Detect which cell encompasses the target text, then output its (x, y) center coordinate. 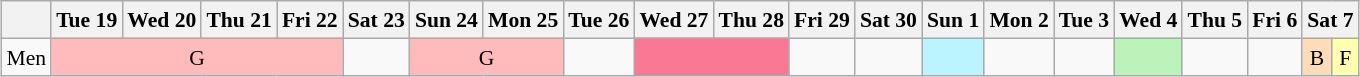
Men (26, 56)
Tue 3 (1084, 20)
Fri 22 (310, 20)
Mon 25 (523, 20)
Wed 20 (162, 20)
Tue 26 (598, 20)
Fri 29 (822, 20)
Sun 24 (446, 20)
Wed 4 (1148, 20)
B (1317, 56)
Sat 30 (888, 20)
Sun 1 (953, 20)
Sat 7 (1330, 20)
Wed 27 (674, 20)
Fri 6 (1274, 20)
Thu 5 (1214, 20)
Sat 23 (376, 20)
Thu 21 (239, 20)
Mon 2 (1018, 20)
Tue 19 (86, 20)
Thu 28 (751, 20)
F (1346, 56)
